Determine the [X, Y] coordinate at the center of the cell enclosing the given text.  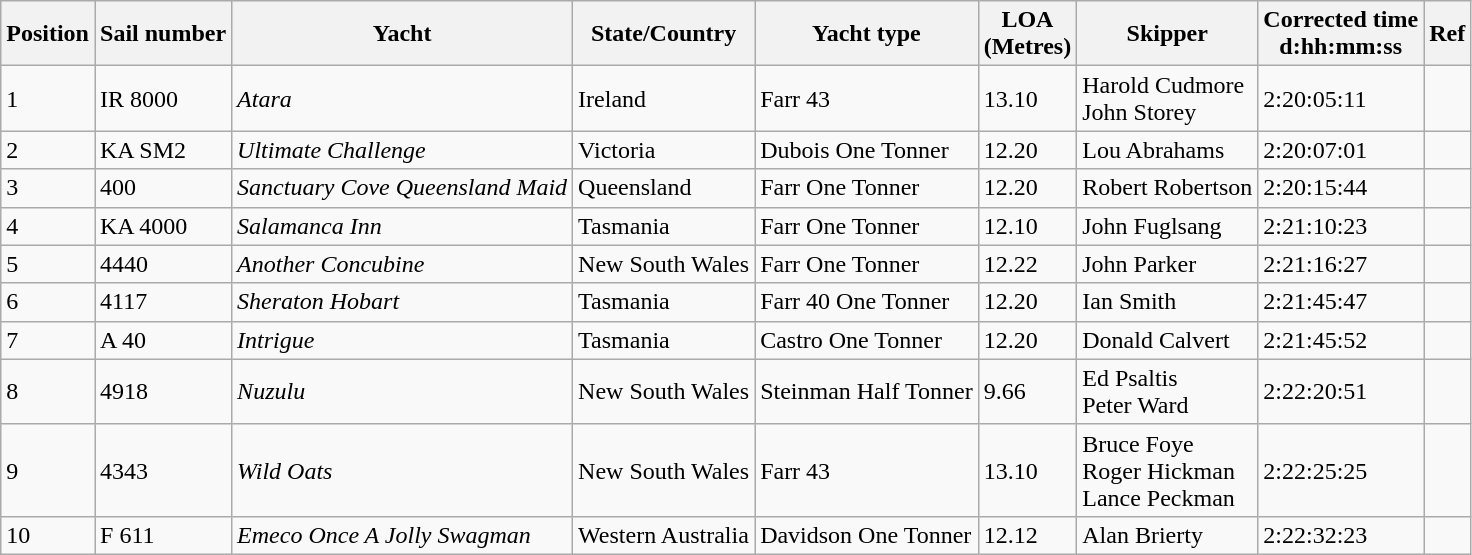
John Parker [1168, 264]
Farr 40 One Tonner [867, 302]
9.66 [1028, 392]
LOA (Metres) [1028, 34]
Robert Robertson [1168, 188]
Ian Smith [1168, 302]
2:21:16:27 [1341, 264]
5 [48, 264]
Donald Calvert [1168, 340]
Ireland [664, 98]
2:21:45:52 [1341, 340]
1 [48, 98]
State/Country [664, 34]
Nuzulu [402, 392]
Steinman Half Tonner [867, 392]
Sanctuary Cove Queensland Maid [402, 188]
2:20:15:44 [1341, 188]
Ed Psaltis Peter Ward [1168, 392]
2:22:20:51 [1341, 392]
Intrigue [402, 340]
2:21:45:47 [1341, 302]
Salamanca Inn [402, 226]
Western Australia [664, 535]
Bruce Foye Roger Hickman Lance Peckman [1168, 470]
Alan Brierty [1168, 535]
9 [48, 470]
Yacht type [867, 34]
Harold Cudmore John Storey [1168, 98]
Emeco Once A Jolly Swagman [402, 535]
12.12 [1028, 535]
Sheraton Hobart [402, 302]
4117 [162, 302]
7 [48, 340]
John Fuglsang [1168, 226]
Atara [402, 98]
Victoria [664, 150]
Skipper [1168, 34]
8 [48, 392]
2:22:25:25 [1341, 470]
4 [48, 226]
Dubois One Tonner [867, 150]
Davidson One Tonner [867, 535]
Lou Abrahams [1168, 150]
Yacht [402, 34]
3 [48, 188]
Wild Oats [402, 470]
2:20:07:01 [1341, 150]
6 [48, 302]
12.22 [1028, 264]
KA 4000 [162, 226]
Ultimate Challenge [402, 150]
12.10 [1028, 226]
Position [48, 34]
Corrected time d:hh:mm:ss [1341, 34]
4343 [162, 470]
IR 8000 [162, 98]
KA SM2 [162, 150]
2 [48, 150]
10 [48, 535]
Another Concubine [402, 264]
2:21:10:23 [1341, 226]
A 40 [162, 340]
Ref [1448, 34]
Sail number [162, 34]
Queensland [664, 188]
F 611 [162, 535]
2:22:32:23 [1341, 535]
2:20:05:11 [1341, 98]
4440 [162, 264]
400 [162, 188]
Castro One Tonner [867, 340]
4918 [162, 392]
